Provide the (X, Y) coordinate of the cell's center where the given text is located.  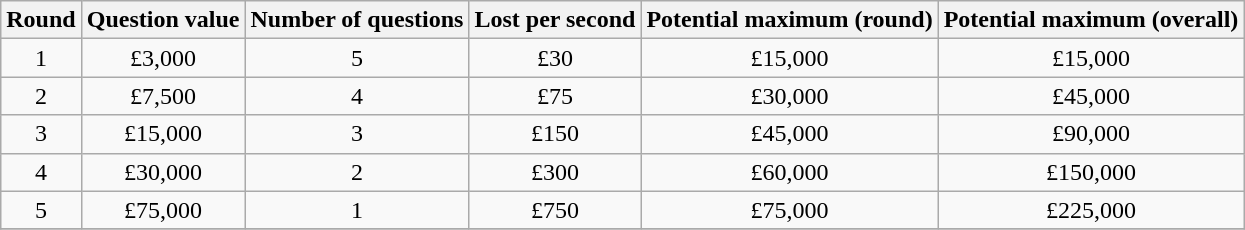
Potential maximum (overall) (1091, 20)
£300 (555, 172)
Question value (163, 20)
£150 (555, 134)
£150,000 (1091, 172)
£30 (555, 58)
£225,000 (1091, 210)
Lost per second (555, 20)
Round (41, 20)
£7,500 (163, 96)
Number of questions (357, 20)
£75 (555, 96)
£3,000 (163, 58)
£90,000 (1091, 134)
£60,000 (790, 172)
£750 (555, 210)
Potential maximum (round) (790, 20)
